Search for the cell housing the specified text and yield its [x, y] center coordinate. 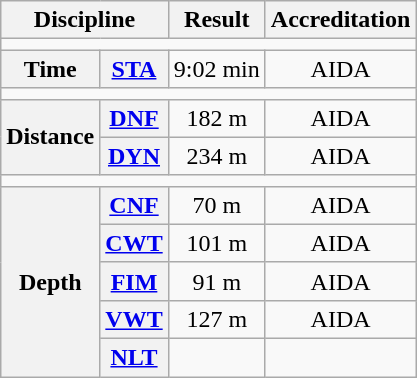
234 m [216, 156]
70 m [216, 205]
182 m [216, 118]
Discipline [84, 20]
Result [216, 20]
CWT [134, 243]
DNF [134, 118]
91 m [216, 281]
127 m [216, 319]
STA [134, 69]
101 m [216, 243]
CNF [134, 205]
VWT [134, 319]
NLT [134, 357]
DYN [134, 156]
Depth [50, 281]
9:02 min [216, 69]
Distance [50, 137]
FIM [134, 281]
Time [50, 69]
Accreditation [340, 20]
